Determine the [X, Y] coordinate at the center of the cell enclosing the given text.  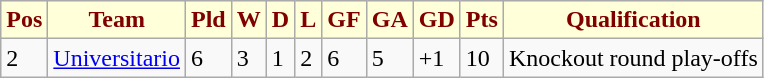
10 [482, 58]
W [248, 20]
L [308, 20]
1 [280, 58]
GF [344, 20]
GA [390, 20]
Pld [209, 20]
Universitario [117, 58]
Pts [482, 20]
GD [436, 20]
Knockout round play-offs [633, 58]
+1 [436, 58]
Team [117, 20]
D [280, 20]
Pos [24, 20]
3 [248, 58]
Qualification [633, 20]
5 [390, 58]
